Return the [x, y] coordinate for the center point of the cell that contains the specified text.  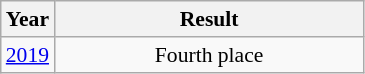
2019 [28, 55]
Year [28, 19]
Fourth place [209, 55]
Result [209, 19]
